Identify which cell holds the provided text, then report its (X, Y) central coordinate. 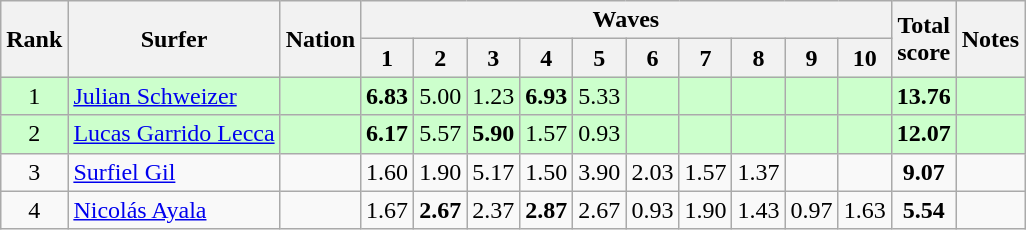
Rank (34, 39)
9.07 (924, 172)
1.67 (388, 210)
Surfer (174, 39)
2.87 (546, 210)
6.83 (388, 96)
Julian Schweizer (174, 96)
Notes (990, 39)
5.90 (494, 134)
5.54 (924, 210)
0.97 (812, 210)
5.17 (494, 172)
Nicolás Ayala (174, 210)
1.50 (546, 172)
Totalscore (924, 39)
1.43 (758, 210)
Surfiel Gil (174, 172)
1.63 (864, 210)
7 (706, 58)
8 (758, 58)
1.60 (388, 172)
9 (812, 58)
5.57 (440, 134)
5 (600, 58)
Waves (626, 20)
13.76 (924, 96)
6.17 (388, 134)
5.00 (440, 96)
1.23 (494, 96)
6.93 (546, 96)
1.37 (758, 172)
2.37 (494, 210)
6 (652, 58)
5.33 (600, 96)
10 (864, 58)
3.90 (600, 172)
Lucas Garrido Lecca (174, 134)
2.03 (652, 172)
12.07 (924, 134)
Nation (320, 39)
